Search for the cell housing the specified text and yield its (x, y) center coordinate. 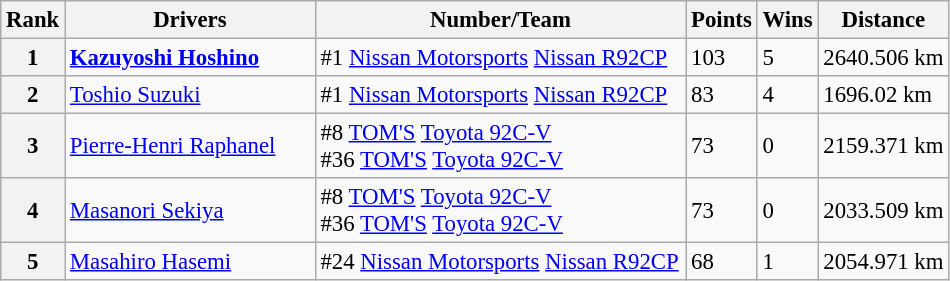
2054.971 km (884, 262)
Points (722, 20)
Pierre-Henri Raphanel (190, 146)
Masahiro Hasemi (190, 262)
Drivers (190, 20)
2159.371 km (884, 146)
2640.506 km (884, 58)
Masanori Sekiya (190, 210)
Number/Team (500, 20)
Kazuyoshi Hoshino (190, 58)
Toshio Suzuki (190, 95)
Distance (884, 20)
#24 Nissan Motorsports Nissan R92CP (500, 262)
68 (722, 262)
83 (722, 95)
Wins (788, 20)
103 (722, 58)
2 (33, 95)
1696.02 km (884, 95)
2033.509 km (884, 210)
3 (33, 146)
Rank (33, 20)
